Detect which cell encompasses the target text, then output its [x, y] center coordinate. 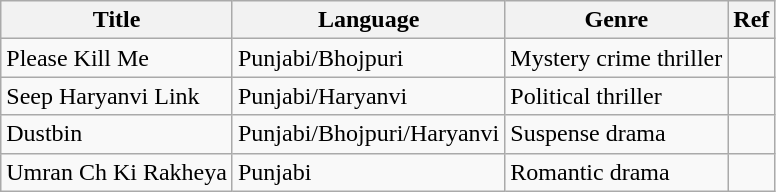
Ref [752, 20]
Please Kill Me [117, 58]
Mystery crime thriller [616, 58]
Political thriller [616, 96]
Suspense drama [616, 134]
Umran Ch Ki Rakheya [117, 172]
Romantic drama [616, 172]
Punjabi [368, 172]
Punjabi/Haryanvi [368, 96]
Genre [616, 20]
Punjabi/Bhojpuri/Haryanvi [368, 134]
Seep Haryanvi Link [117, 96]
Title [117, 20]
Dustbin [117, 134]
Punjabi/Bhojpuri [368, 58]
Language [368, 20]
